Scan for the cell matching the given text and deliver its [X, Y] coordinate at center. 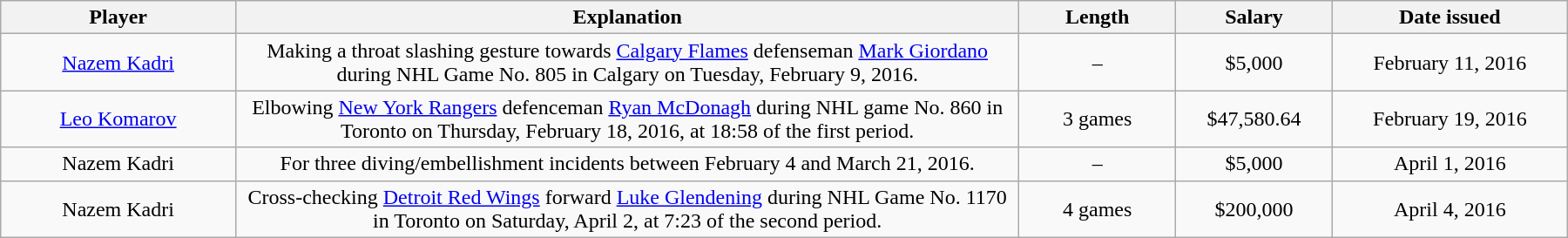
For three diving/embellishment incidents between February 4 and March 21, 2016. [627, 164]
3 games [1098, 119]
Leo Komarov [118, 119]
Making a throat slashing gesture towards Calgary Flames defenseman Mark Giordano during NHL Game No. 805 in Calgary on Tuesday, February 9, 2016. [627, 63]
Salary [1254, 17]
April 4, 2016 [1450, 209]
Elbowing New York Rangers defenceman Ryan McDonagh during NHL game No. 860 in Toronto on Thursday, February 18, 2016, at 18:58 of the first period. [627, 119]
April 1, 2016 [1450, 164]
Length [1098, 17]
February 11, 2016 [1450, 63]
Explanation [627, 17]
$47,580.64 [1254, 119]
Player [118, 17]
Cross-checking Detroit Red Wings forward Luke Glendening during NHL Game No. 1170 in Toronto on Saturday, April 2, at 7:23 of the second period. [627, 209]
Date issued [1450, 17]
$200,000 [1254, 209]
4 games [1098, 209]
February 19, 2016 [1450, 119]
